Identify which cell holds the provided text, then report its (X, Y) central coordinate. 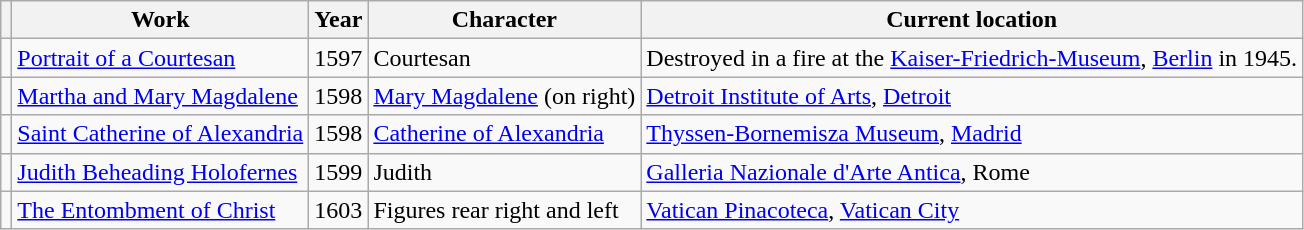
Judith Beheading Holofernes (160, 172)
1603 (338, 210)
Year (338, 20)
1597 (338, 58)
Vatican Pinacoteca, Vatican City (972, 210)
Character (504, 20)
Judith (504, 172)
Current location (972, 20)
Portrait of a Courtesan (160, 58)
1599 (338, 172)
Saint Catherine of Alexandria (160, 134)
Catherine of Alexandria (504, 134)
Mary Magdalene (on right) (504, 96)
Galleria Nazionale d'Arte Antica, Rome (972, 172)
The Entombment of Christ (160, 210)
Detroit Institute of Arts, Detroit (972, 96)
Courtesan (504, 58)
Work (160, 20)
Thyssen-Bornemisza Museum, Madrid (972, 134)
Destroyed in a fire at the Kaiser-Friedrich-Museum, Berlin in 1945. (972, 58)
Martha and Mary Magdalene (160, 96)
Figures rear right and left (504, 210)
